Output the (x, y) coordinate of the center of the cell containing the given text.  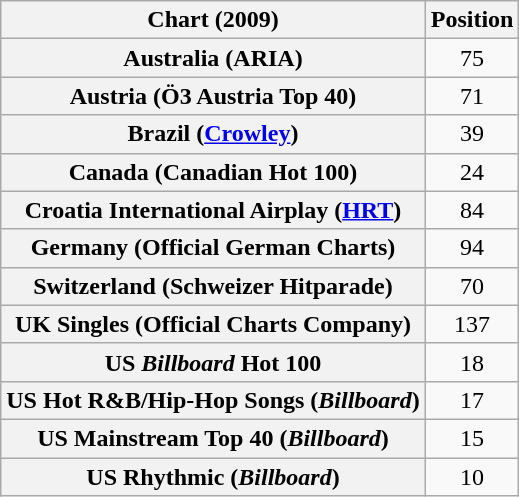
Croatia International Airplay (HRT) (213, 210)
75 (472, 58)
Australia (ARIA) (213, 58)
84 (472, 210)
US Mainstream Top 40 (Billboard) (213, 438)
US Rhythmic (Billboard) (213, 477)
24 (472, 172)
39 (472, 134)
Canada (Canadian Hot 100) (213, 172)
Austria (Ö3 Austria Top 40) (213, 96)
137 (472, 324)
18 (472, 362)
Position (472, 20)
70 (472, 286)
UK Singles (Official Charts Company) (213, 324)
17 (472, 400)
71 (472, 96)
US Billboard Hot 100 (213, 362)
Brazil (Crowley) (213, 134)
Chart (2009) (213, 20)
US Hot R&B/Hip-Hop Songs (Billboard) (213, 400)
10 (472, 477)
15 (472, 438)
Switzerland (Schweizer Hitparade) (213, 286)
94 (472, 248)
Germany (Official German Charts) (213, 248)
